Extract the [X, Y] coordinate from the center of the cell holding the provided text.  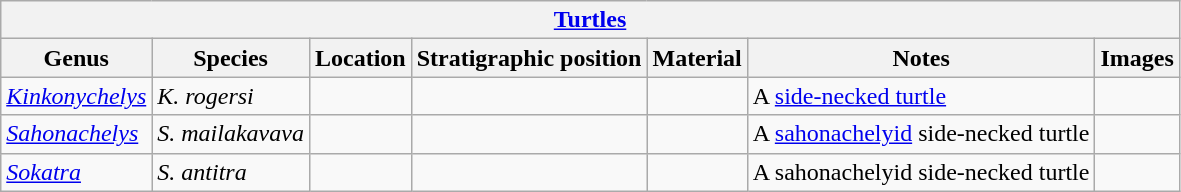
Kinkonychelys [76, 96]
K. rogersi [231, 96]
Images [1137, 58]
Sokatra [76, 172]
S. antitra [231, 172]
S. mailakavava [231, 134]
Stratigraphic position [529, 58]
Genus [76, 58]
Sahonachelys [76, 134]
Material [697, 58]
Species [231, 58]
A side-necked turtle [921, 96]
Location [360, 58]
Turtles [590, 20]
Notes [921, 58]
